Return the [X, Y] coordinate for the center point of the cell that contains the specified text.  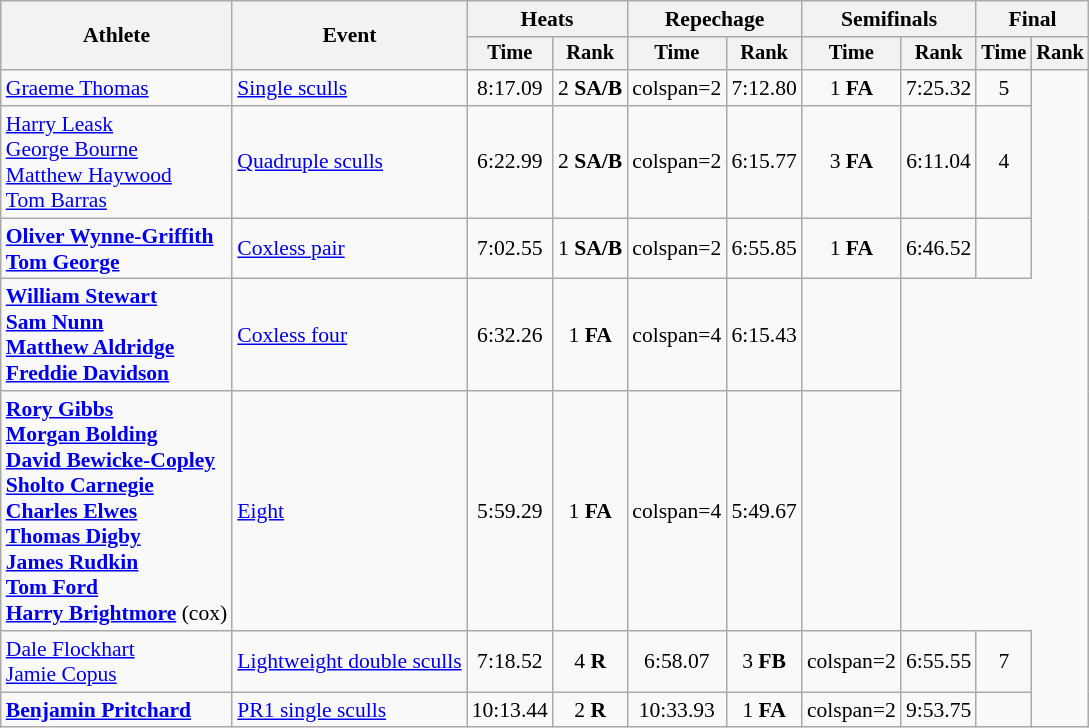
3 FA [852, 162]
William StewartSam NunnMatthew AldridgeFreddie Davidson [117, 335]
6:22.99 [510, 162]
6:15.43 [764, 335]
Final [1032, 19]
3 FB [764, 662]
Athlete [117, 36]
Lightweight double sculls [349, 662]
6:15.77 [764, 162]
6:55.85 [764, 248]
Repechage [714, 19]
5 [1004, 88]
5:59.29 [510, 511]
8:17.09 [510, 88]
4 [1004, 162]
Single sculls [349, 88]
Harry LeaskGeorge BourneMatthew HaywoodTom Barras [117, 162]
Rory GibbsMorgan BoldingDavid Bewicke-CopleySholto CarnegieCharles ElwesThomas DigbyJames RudkinTom FordHarry Brightmore (cox) [117, 511]
9:53.75 [938, 710]
5:49.67 [764, 511]
Semifinals [890, 19]
4 R [590, 662]
10:33.93 [676, 710]
10:13.44 [510, 710]
1 SA/B [590, 248]
6:11.04 [938, 162]
Event [349, 36]
Coxless four [349, 335]
Benjamin Pritchard [117, 710]
6:46.52 [938, 248]
7:02.55 [510, 248]
7:25.32 [938, 88]
2 R [590, 710]
Oliver Wynne-GriffithTom George [117, 248]
Dale FlockhartJamie Copus [117, 662]
6:55.55 [938, 662]
Heats [548, 19]
Graeme Thomas [117, 88]
Quadruple sculls [349, 162]
Eight [349, 511]
7 [1004, 662]
6:58.07 [676, 662]
PR1 single sculls [349, 710]
6:32.26 [510, 335]
7:12.80 [764, 88]
Coxless pair [349, 248]
7:18.52 [510, 662]
